Identify which cell holds the provided text, then report its (X, Y) central coordinate. 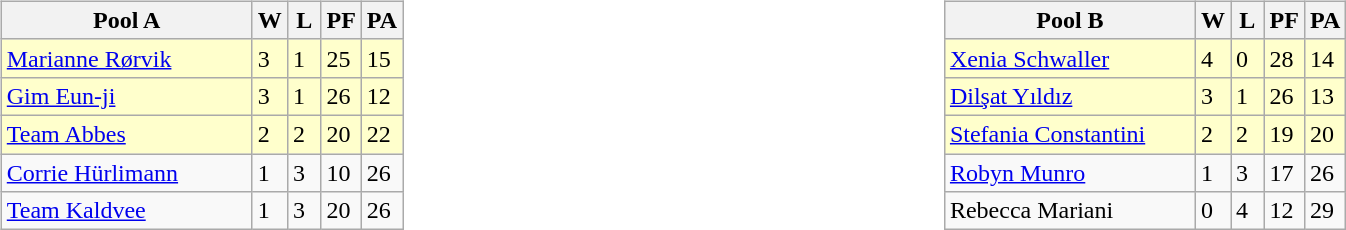
Stefania Constantini (1070, 134)
Rebecca Mariani (1070, 211)
Gim Eun-ji (126, 96)
13 (1324, 96)
Xenia Schwaller (1070, 58)
Marianne Rørvik (126, 58)
Corrie Hürlimann (126, 173)
Pool A (126, 20)
Robyn Munro (1070, 173)
17 (1284, 173)
25 (341, 58)
22 (382, 134)
28 (1284, 58)
Team Abbes (126, 134)
Pool B (1070, 20)
14 (1324, 58)
10 (341, 173)
29 (1324, 211)
Team Kaldvee (126, 211)
Dilşat Yıldız (1070, 96)
15 (382, 58)
19 (1284, 134)
